Scan for the cell matching the given text and deliver its [x, y] coordinate at center. 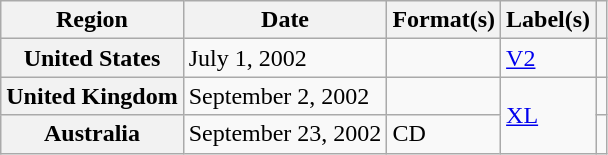
July 1, 2002 [285, 58]
Date [285, 20]
Label(s) [548, 20]
Region [92, 20]
September 2, 2002 [285, 96]
Australia [92, 134]
United States [92, 58]
September 23, 2002 [285, 134]
CD [444, 134]
United Kingdom [92, 96]
XL [548, 115]
V2 [548, 58]
Format(s) [444, 20]
